From the cell containing the given text, extract its center point as (x, y) coordinate. 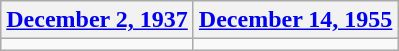
December 2, 1937 (98, 20)
December 14, 1955 (296, 20)
